Detect which cell encompasses the target text, then output its [x, y] center coordinate. 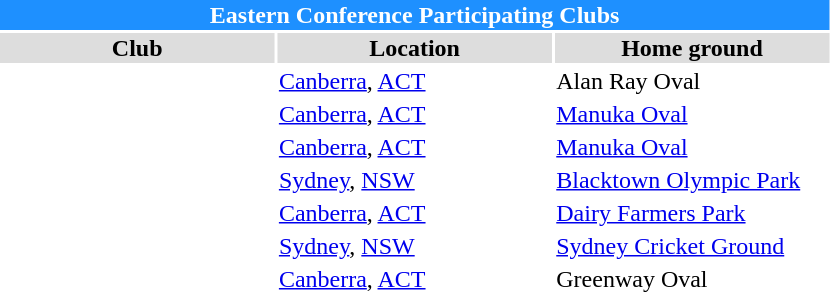
Blacktown Olympic Park [692, 180]
Eastern Conference Participating Clubs [414, 15]
Home ground [692, 48]
Club [137, 48]
Location [414, 48]
Sydney Cricket Ground [692, 246]
Alan Ray Oval [692, 81]
Dairy Farmers Park [692, 213]
